Scan for the cell matching the given text and deliver its [x, y] coordinate at center. 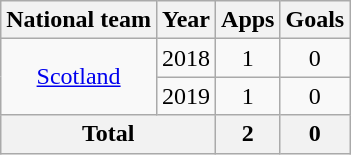
National team [79, 20]
2019 [186, 96]
Total [108, 134]
2 [248, 134]
Apps [248, 20]
Year [186, 20]
2018 [186, 58]
Goals [315, 20]
Scotland [79, 77]
